Extract the [X, Y] coordinate from the center of the cell holding the provided text.  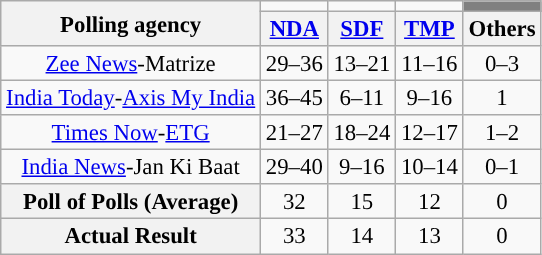
1 [502, 98]
NDA [295, 30]
12 [430, 202]
India News-Jan Ki Baat [131, 168]
6–11 [362, 98]
1–2 [502, 132]
29–36 [295, 64]
36–45 [295, 98]
Others [502, 30]
India Today-Axis My India [131, 98]
12–17 [430, 132]
Polling agency [131, 24]
Zee News-Matrize [131, 64]
29–40 [295, 168]
33 [295, 236]
SDF [362, 30]
14 [362, 236]
TMP [430, 30]
15 [362, 202]
Actual Result [131, 236]
Poll of Polls (Average) [131, 202]
Times Now-ETG [131, 132]
10–14 [430, 168]
13–21 [362, 64]
13 [430, 236]
0–3 [502, 64]
18–24 [362, 132]
11–16 [430, 64]
0–1 [502, 168]
32 [295, 202]
21–27 [295, 132]
